Detect which cell encompasses the target text, then output its [x, y] center coordinate. 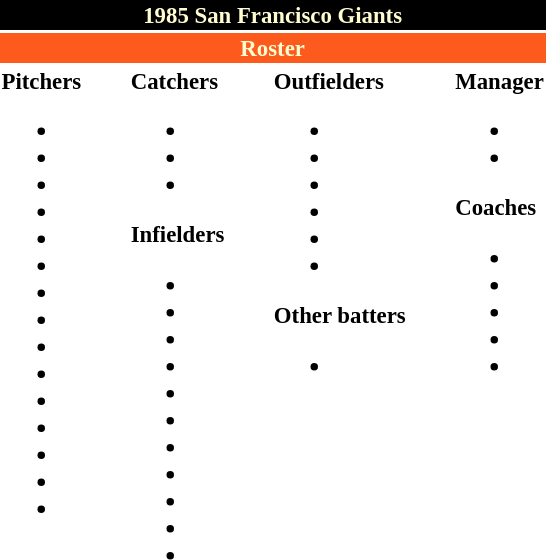
Roster [272, 48]
1985 San Francisco Giants [272, 15]
